For the text-containing cell, return its midpoint in [X, Y] coordinate format. 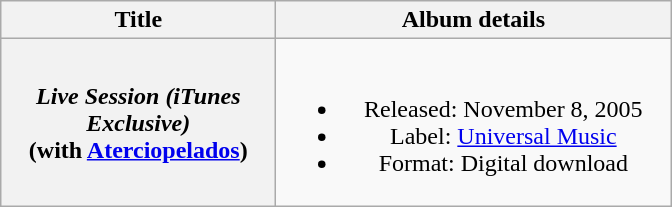
Released: November 8, 2005Label: Universal MusicFormat: Digital download [474, 122]
Title [138, 20]
Album details [474, 20]
Live Session (iTunes Exclusive)(with Aterciopelados) [138, 122]
